Return the (X, Y) coordinate for the center point of the cell that contains the specified text.  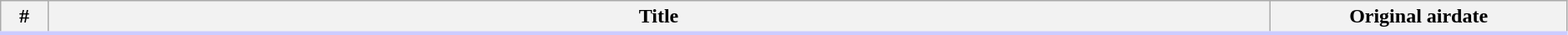
Original airdate (1418, 17)
Title (658, 17)
# (24, 17)
